Find where the given text appears and provide that cell's center as (x, y) coordinate. 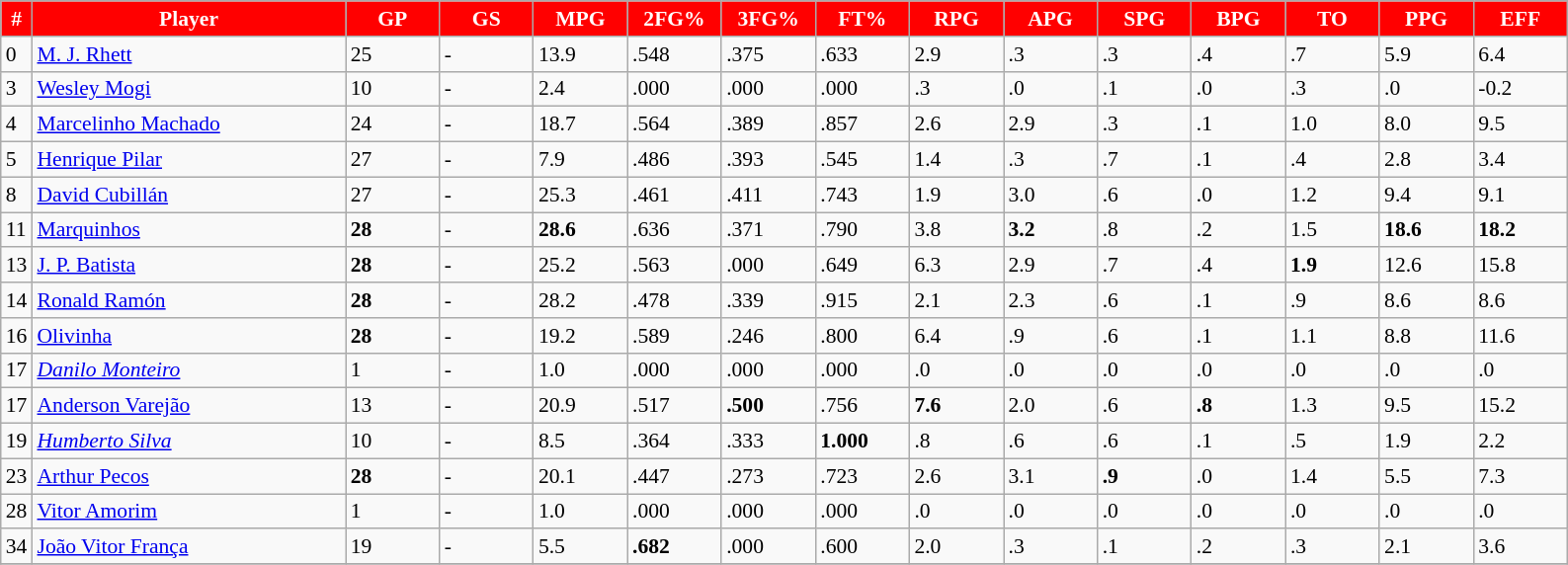
.600 (862, 547)
3FG% (769, 19)
.649 (862, 266)
11.6 (1520, 336)
19.2 (581, 336)
Marcelinho Machado (188, 124)
25 (393, 54)
.857 (862, 124)
.478 (674, 300)
Ronald Ramón (188, 300)
5 (17, 160)
7.9 (581, 160)
Olivinha (188, 336)
.563 (674, 266)
3.6 (1520, 547)
.333 (769, 442)
GP (393, 19)
.411 (769, 195)
18.2 (1520, 230)
FT% (862, 19)
3.0 (1051, 195)
GS (486, 19)
15.8 (1520, 266)
.800 (862, 336)
9.1 (1520, 195)
J. P. Batista (188, 266)
.915 (862, 300)
2.8 (1427, 160)
24 (393, 124)
Arthur Pecos (188, 476)
5.9 (1427, 54)
9.4 (1427, 195)
SPG (1144, 19)
3.4 (1520, 160)
.393 (769, 160)
Danilo Monteiro (188, 370)
.636 (674, 230)
8.8 (1427, 336)
.389 (769, 124)
RPG (956, 19)
.339 (769, 300)
15.2 (1520, 406)
4 (17, 124)
20.9 (581, 406)
Wesley Mogi (188, 89)
.564 (674, 124)
28.2 (581, 300)
.756 (862, 406)
2.3 (1051, 300)
# (17, 19)
12.6 (1427, 266)
-0.2 (1520, 89)
Player (188, 19)
16 (17, 336)
11 (17, 230)
8 (17, 195)
34 (17, 547)
BPG (1239, 19)
7.3 (1520, 476)
MPG (581, 19)
.723 (862, 476)
TO (1332, 19)
Henrique Pilar (188, 160)
28.6 (581, 230)
1.5 (1332, 230)
14 (17, 300)
2.4 (581, 89)
1.2 (1332, 195)
3 (17, 89)
8.0 (1427, 124)
.371 (769, 230)
23 (17, 476)
.364 (674, 442)
.633 (862, 54)
.273 (769, 476)
1.000 (862, 442)
.246 (769, 336)
.790 (862, 230)
6.3 (956, 266)
.682 (674, 547)
20.1 (581, 476)
2FG% (674, 19)
18.6 (1427, 230)
0 (17, 54)
.589 (674, 336)
Vitor Amorim (188, 512)
3.1 (1051, 476)
13.9 (581, 54)
M. J. Rhett (188, 54)
.447 (674, 476)
25.3 (581, 195)
2.2 (1520, 442)
1.3 (1332, 406)
.548 (674, 54)
.743 (862, 195)
.545 (862, 160)
3.8 (956, 230)
.500 (769, 406)
7.6 (956, 406)
1.1 (1332, 336)
.375 (769, 54)
18.7 (581, 124)
Humberto Silva (188, 442)
EFF (1520, 19)
PPG (1427, 19)
8.5 (581, 442)
APG (1051, 19)
Anderson Varejão (188, 406)
David Cubillán (188, 195)
João Vitor França (188, 547)
25.2 (581, 266)
.486 (674, 160)
.461 (674, 195)
.517 (674, 406)
3.2 (1051, 230)
.5 (1332, 442)
Marquinhos (188, 230)
